Extract the [X, Y] coordinate from the center of the cell holding the provided text.  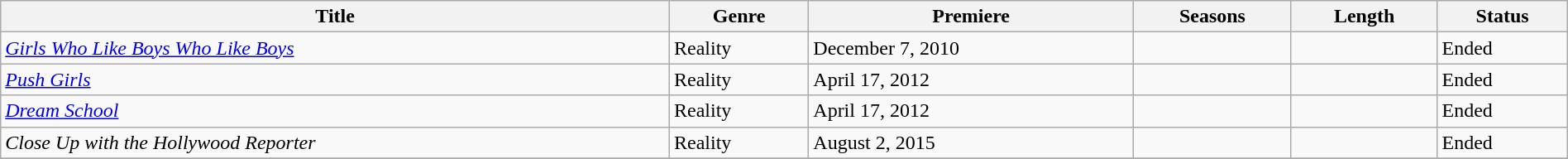
Push Girls [336, 79]
Dream School [336, 111]
Status [1502, 17]
Premiere [971, 17]
Close Up with the Hollywood Reporter [336, 142]
Length [1365, 17]
December 7, 2010 [971, 48]
Seasons [1212, 17]
Genre [739, 17]
Title [336, 17]
Girls Who Like Boys Who Like Boys [336, 48]
August 2, 2015 [971, 142]
